For the text-containing cell, return its midpoint in [X, Y] coordinate format. 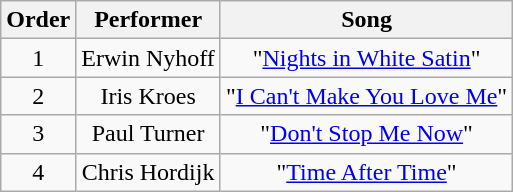
Order [38, 20]
Erwin Nyhoff [148, 58]
1 [38, 58]
3 [38, 134]
Song [366, 20]
"Nights in White Satin" [366, 58]
Chris Hordijk [148, 172]
Iris Kroes [148, 96]
"Time After Time" [366, 172]
"Don't Stop Me Now" [366, 134]
2 [38, 96]
Paul Turner [148, 134]
Performer [148, 20]
4 [38, 172]
"I Can't Make You Love Me" [366, 96]
